Identify which cell holds the provided text, then report its [x, y] central coordinate. 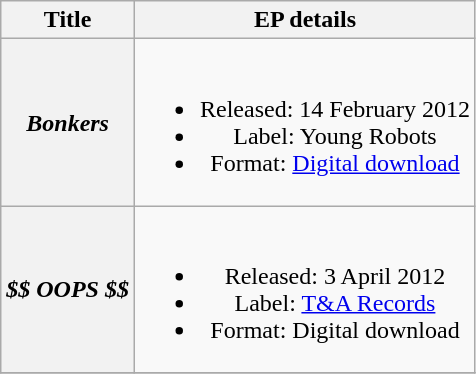
Bonkers [68, 122]
Title [68, 20]
Released: 14 February 2012Label: Young RobotsFormat: Digital download [304, 122]
$$ OOPS $$ [68, 290]
EP details [304, 20]
Released: 3 April 2012Label: T&A RecordsFormat: Digital download [304, 290]
